For the text-containing cell, return its midpoint in [X, Y] coordinate format. 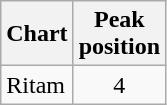
Peakposition [119, 34]
Ritam [37, 85]
4 [119, 85]
Chart [37, 34]
